Pinpoint the cell where the given text exists, returning its [x, y] midpoint coordinate. 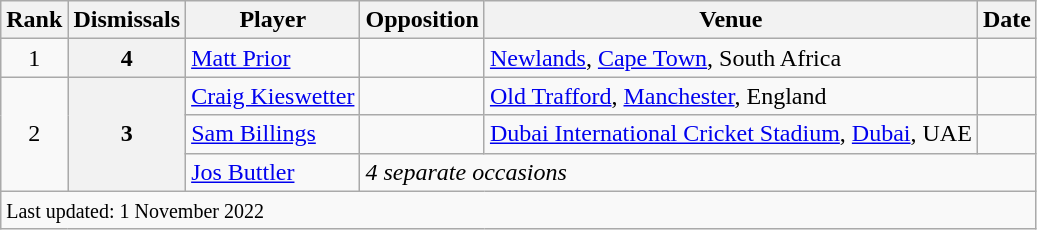
Date [1006, 20]
Last updated: 1 November 2022 [519, 210]
Sam Billings [273, 134]
Dubai International Cricket Stadium, Dubai, UAE [730, 134]
1 [34, 58]
Rank [34, 20]
Old Trafford, Manchester, England [730, 96]
4 [127, 58]
2 [34, 134]
Jos Buttler [273, 172]
3 [127, 134]
Dismissals [127, 20]
Venue [730, 20]
4 separate occasions [698, 172]
Player [273, 20]
Newlands, Cape Town, South Africa [730, 58]
Opposition [422, 20]
Matt Prior [273, 58]
Craig Kieswetter [273, 96]
